For the text-containing cell, return its midpoint in [x, y] coordinate format. 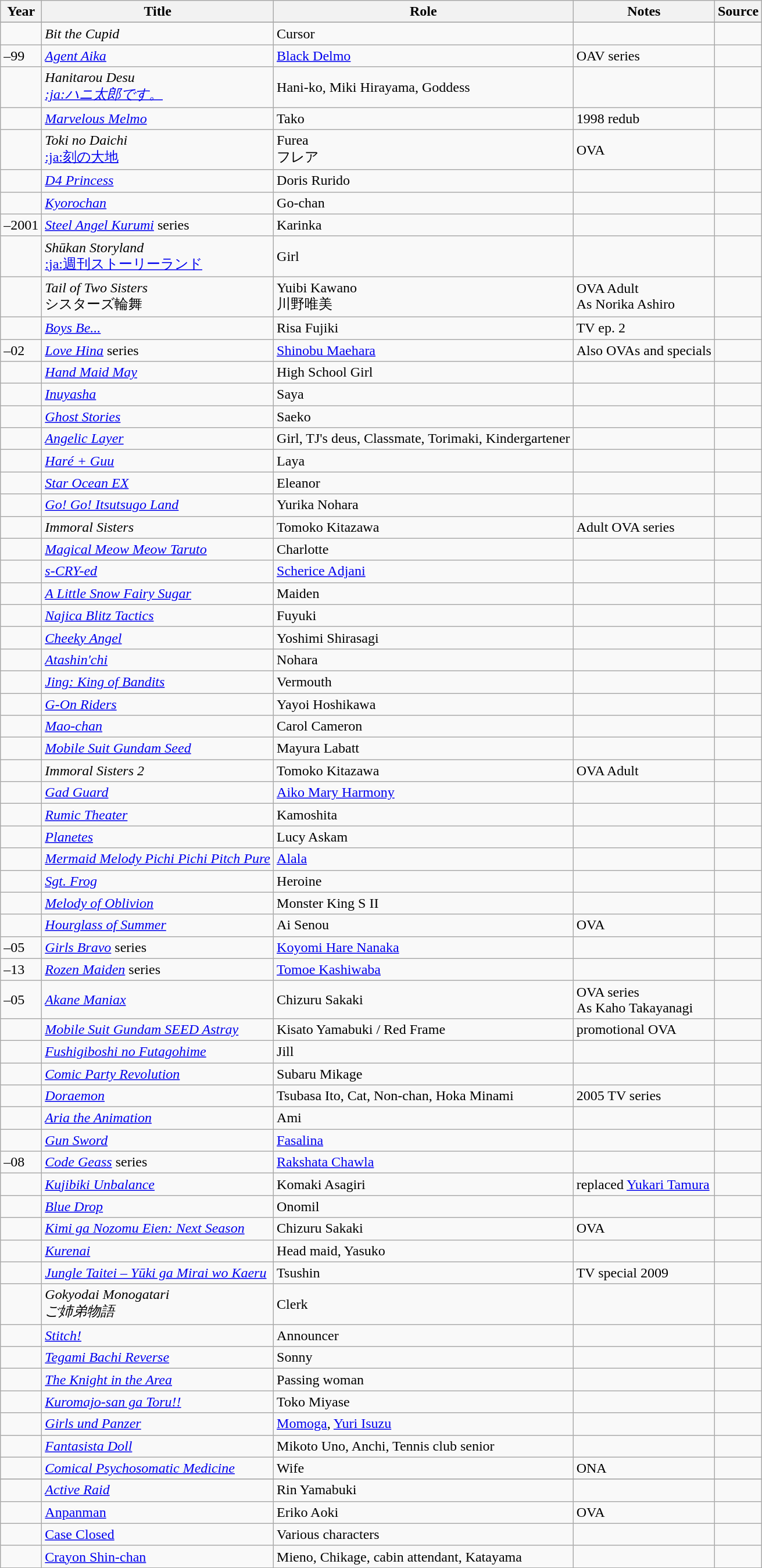
Momoga, Yuri Isuzu [424, 1424]
Go! Go! Itsutsugo Land [158, 505]
Kamoshita [424, 815]
Akane Maniax [158, 1000]
Atashin'chi [158, 660]
–08 [21, 1162]
Gokyodai Monogatariご姉弟物語 [158, 1304]
Jill [424, 1051]
Comic Party Revolution [158, 1073]
Announcer [424, 1336]
Angelic Layer [158, 439]
Rumic Theater [158, 815]
Girls und Panzer [158, 1424]
Saya [424, 395]
Scherice Adjani [424, 571]
Hani-ko, Miki Hirayama, Goddess [424, 87]
Heroine [424, 881]
Tomoe Kashiwaba [424, 969]
OAV series [644, 56]
Girl, TJ's deus, Classmate, Torimaki, Kindergartener [424, 439]
Haré + Guu [158, 461]
Go-chan [424, 203]
Jing: King of Bandits [158, 682]
–02 [21, 350]
Carol Cameron [424, 726]
Notes [644, 12]
Kimi ga Nozomu Eien: Next Season [158, 1229]
Steel Angel Kurumi series [158, 225]
–99 [21, 56]
Love Hina series [158, 350]
Fasalina [424, 1140]
Also OVAs and specials [644, 350]
Toki no Daichi:ja:刻の大地 [158, 150]
–13 [21, 969]
Hourglass of Summer [158, 925]
Najica Blitz Tactics [158, 615]
Yoshimi Shirasagi [424, 638]
promotional OVA [644, 1029]
Aiko Mary Harmony [424, 793]
Gun Sword [158, 1140]
Title [158, 12]
Marvelous Melmo [158, 118]
2005 TV series [644, 1096]
OVA seriesAs Kaho Takayanagi [644, 1000]
Komaki Asagiri [424, 1184]
OVA AdultAs Norika Ashiro [644, 297]
Cursor [424, 34]
Clerk [424, 1304]
Mieno, Chikage, cabin attendant, Katayama [424, 1556]
Risa Fujiki [424, 328]
Cheeky Angel [158, 638]
Yuibi Kawano川野唯美 [424, 297]
Fushigiboshi no Futagohime [158, 1051]
Koyomi Hare Nanaka [424, 947]
Kisato Yamabuki / Red Frame [424, 1029]
OVA Adult [644, 771]
Inuyasha [158, 395]
Gad Guard [158, 793]
Tegami Bachi Reverse [158, 1358]
Ai Senou [424, 925]
High School Girl [424, 373]
Blue Drop [158, 1207]
Stitch! [158, 1336]
Kuromajo-san ga Toru!! [158, 1402]
Shūkan Storyland:ja:週刊ストーリーランド [158, 256]
TV special 2009 [644, 1273]
Doraemon [158, 1096]
Planetes [158, 837]
Subaru Mikage [424, 1073]
Yayoi Hoshikawa [424, 704]
Kyorochan [158, 203]
Saeko [424, 417]
replaced Yukari Tamura [644, 1184]
Tsubasa Ito, Cat, Non-chan, Hoka Minami [424, 1096]
Mermaid Melody Pichi Pichi Pitch Pure [158, 859]
Girl [424, 256]
Eleanor [424, 483]
Crayon Shin-chan [158, 1556]
Various characters [424, 1534]
Rakshata Chawla [424, 1162]
Case Closed [158, 1534]
Jungle Taitei – Yūki ga Mirai wo Kaeru [158, 1273]
Star Ocean EX [158, 483]
Kurenai [158, 1251]
Immoral Sisters [158, 527]
Onomil [424, 1207]
Boys Be... [158, 328]
G-On Riders [158, 704]
Maiden [424, 593]
The Knight in the Area [158, 1380]
Source [738, 12]
Passing woman [424, 1380]
Fuyuki [424, 615]
Comical Psychosomatic Medicine [158, 1468]
Role [424, 12]
Year [21, 12]
ONA [644, 1468]
Tako [424, 118]
Anpanman [158, 1512]
A Little Snow Fairy Sugar [158, 593]
Hanitarou Desu:ja:ハニ太郎です。 [158, 87]
Ami [424, 1118]
Charlotte [424, 549]
Fureaフレア [424, 150]
Mayura Labatt [424, 749]
Sgt. Frog [158, 881]
Eriko Aoki [424, 1512]
Kujibiki Unbalance [158, 1184]
s-CRY-ed [158, 571]
Bit the Cupid [158, 34]
Girls Bravo series [158, 947]
Mao-chan [158, 726]
Shinobu Maehara [424, 350]
Doris Rurido [424, 181]
Laya [424, 461]
1998 redub [644, 118]
Active Raid [158, 1490]
TV ep. 2 [644, 328]
Fantasista Doll [158, 1446]
Yurika Nohara [424, 505]
Tsushin [424, 1273]
Karinka [424, 225]
Mobile Suit Gundam Seed [158, 749]
Tail of Two Sistersシスターズ輪舞 [158, 297]
Lucy Askam [424, 837]
Black Delmo [424, 56]
Magical Meow Meow Taruto [158, 549]
Head maid, Yasuko [424, 1251]
D4 Princess [158, 181]
Monster King S II [424, 903]
Rin Yamabuki [424, 1490]
Sonny [424, 1358]
Alala [424, 859]
–2001 [21, 225]
Code Geass series [158, 1162]
Mobile Suit Gundam SEED Astray [158, 1029]
Agent Aika [158, 56]
Ghost Stories [158, 417]
Nohara [424, 660]
Adult OVA series [644, 527]
Vermouth [424, 682]
Rozen Maiden series [158, 969]
Aria the Animation [158, 1118]
Mikoto Uno, Anchi, Tennis club senior [424, 1446]
Toko Miyase [424, 1402]
Immoral Sisters 2 [158, 771]
Wife [424, 1468]
Hand Maid May [158, 373]
Melody of Oblivion [158, 903]
